Scan for the cell matching the given text and deliver its (X, Y) coordinate at center. 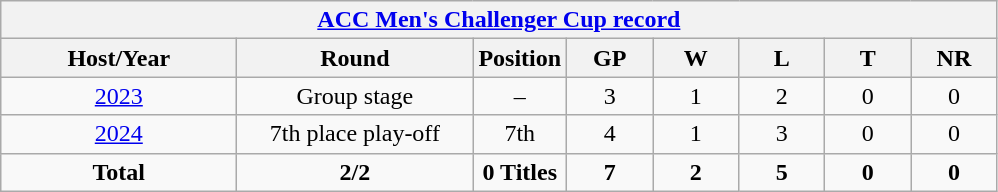
Position (520, 58)
Total (119, 172)
7th (520, 134)
7th place play-off (355, 134)
0 Titles (520, 172)
L (782, 58)
2023 (119, 96)
4 (610, 134)
ACC Men's Challenger Cup record (499, 20)
5 (782, 172)
W (696, 58)
– (520, 96)
GP (610, 58)
Host/Year (119, 58)
7 (610, 172)
2024 (119, 134)
T (868, 58)
Group stage (355, 96)
2/2 (355, 172)
NR (954, 58)
Round (355, 58)
